Capture the cell that displays the provided text and extract its (x, y) central coordinate. 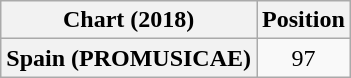
Spain (PROMUSICAE) (129, 58)
Chart (2018) (129, 20)
97 (304, 58)
Position (304, 20)
